From the cell containing the given text, extract its center point as [X, Y] coordinate. 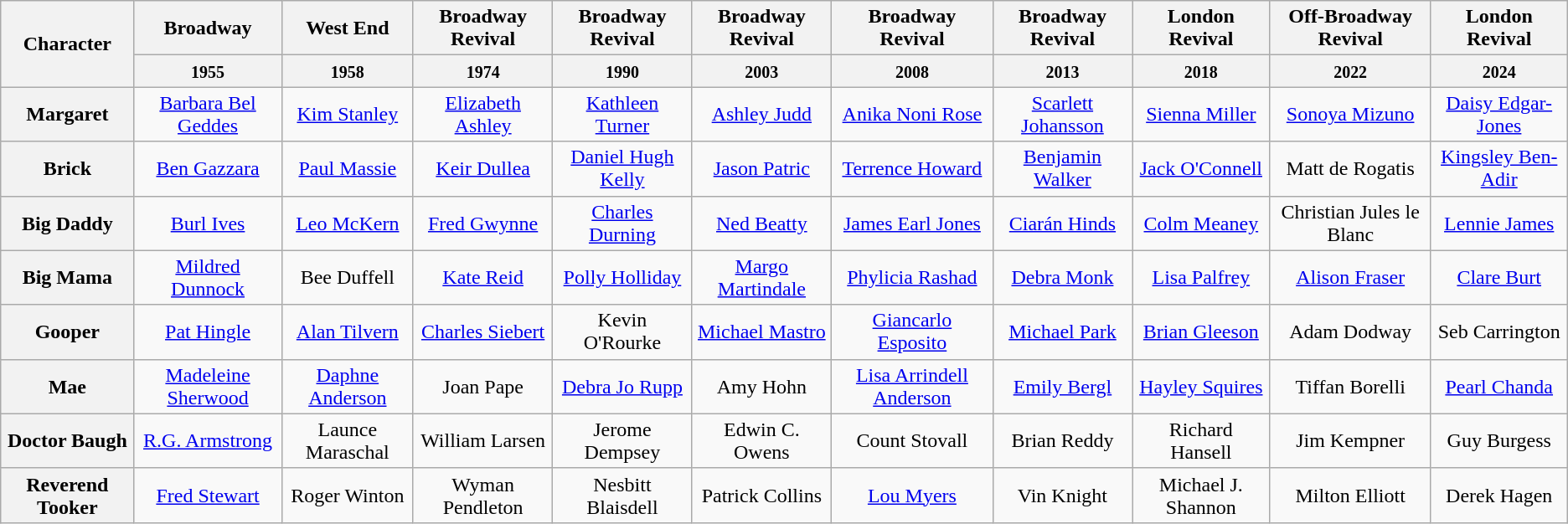
Margaret [67, 114]
Margo Martindale [761, 278]
Barbara Bel Geddes [208, 114]
Alison Fraser [1350, 278]
Launce Maraschal [347, 440]
Charles Siebert [482, 331]
Kim Stanley [347, 114]
Ciarán Hinds [1062, 223]
Hayley Squires [1201, 387]
Sienna Miller [1201, 114]
Paul Massie [347, 169]
Charles Durning [622, 223]
Colm Meaney [1201, 223]
Count Stovall [913, 440]
Mae [67, 387]
1958 [347, 71]
R.G. Armstrong [208, 440]
Derek Hagen [1499, 496]
Pat Hingle [208, 331]
Phylicia Rashad [913, 278]
2018 [1201, 71]
Leo McKern [347, 223]
Off-Broadway Revival [1350, 28]
Madeleine Sherwood [208, 387]
Kevin O'Rourke [622, 331]
Scarlett Johansson [1062, 114]
Jim Kempner [1350, 440]
Brian Reddy [1062, 440]
William Larsen [482, 440]
Joan Pape [482, 387]
Character [67, 44]
Michael Mastro [761, 331]
Big Daddy [67, 223]
Roger Winton [347, 496]
Debra Monk [1062, 278]
Sonoya Mizuno [1350, 114]
1990 [622, 71]
Wyman Pendleton [482, 496]
Vin Knight [1062, 496]
Pearl Chanda [1499, 387]
Michael Park [1062, 331]
2024 [1499, 71]
Lisa Palfrey [1201, 278]
2003 [761, 71]
Ned Beatty [761, 223]
Elizabeth Ashley [482, 114]
Doctor Baugh [67, 440]
Broadway [208, 28]
Mildred Dunnock [208, 278]
Bee Duffell [347, 278]
Emily Bergl [1062, 387]
Anika Noni Rose [913, 114]
Nesbitt Blaisdell [622, 496]
Guy Burgess [1499, 440]
Benjamin Walker [1062, 169]
Lisa Arrindell Anderson [913, 387]
Lennie James [1499, 223]
Brick [67, 169]
Christian Jules le Blanc [1350, 223]
Daphne Anderson [347, 387]
Jack O'Connell [1201, 169]
Ashley Judd [761, 114]
Jason Patric [761, 169]
Terrence Howard [913, 169]
Edwin C. Owens [761, 440]
Polly Holliday [622, 278]
Kathleen Turner [622, 114]
Daniel Hugh Kelly [622, 169]
Keir Dullea [482, 169]
Adam Dodway [1350, 331]
Debra Jo Rupp [622, 387]
Burl Ives [208, 223]
Brian Gleeson [1201, 331]
Matt de Rogatis [1350, 169]
Seb Carrington [1499, 331]
2022 [1350, 71]
James Earl Jones [913, 223]
Fred Gwynne [482, 223]
Gooper [67, 331]
Daisy Edgar-Jones [1499, 114]
Clare Burt [1499, 278]
Michael J. Shannon [1201, 496]
1955 [208, 71]
Fred Stewart [208, 496]
2008 [913, 71]
Alan Tilvern [347, 331]
Milton Elliott [1350, 496]
Lou Myers [913, 496]
Reverend Tooker [67, 496]
2013 [1062, 71]
Tiffan Borelli [1350, 387]
Jerome Dempsey [622, 440]
West End [347, 28]
Ben Gazzara [208, 169]
Giancarlo Esposito [913, 331]
Big Mama [67, 278]
Richard Hansell [1201, 440]
1974 [482, 71]
Kingsley Ben-Adir [1499, 169]
Amy Hohn [761, 387]
Kate Reid [482, 278]
Patrick Collins [761, 496]
